Pinpoint the cell where the given text exists, returning its [X, Y] midpoint coordinate. 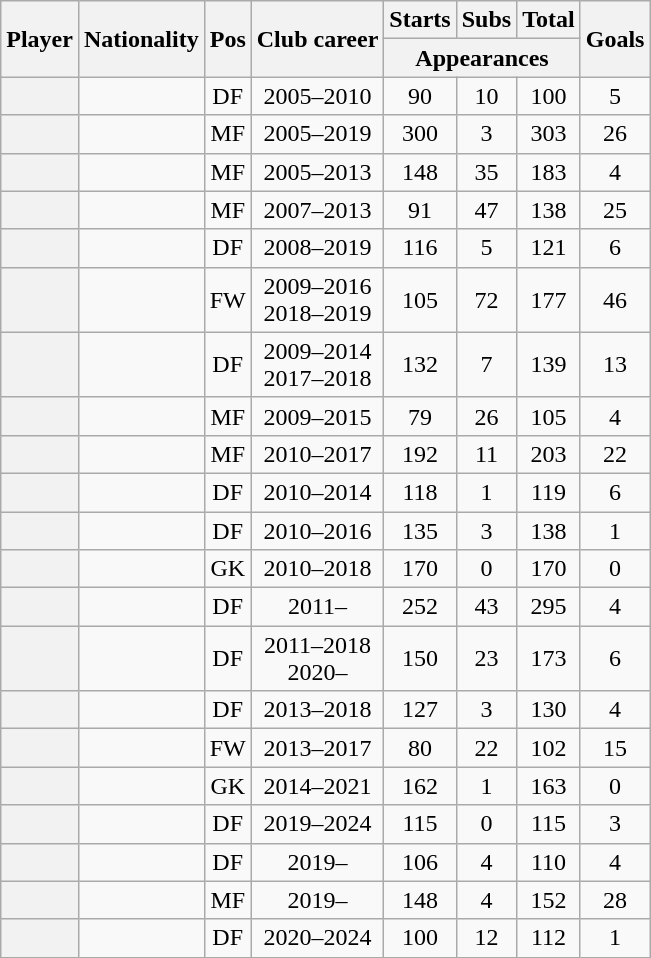
2019–2024 [318, 824]
300 [420, 134]
2007–2013 [318, 210]
15 [615, 748]
112 [549, 938]
Appearances [482, 58]
295 [549, 607]
2013–2017 [318, 748]
43 [486, 607]
Subs [486, 20]
152 [549, 900]
80 [420, 748]
2005–2013 [318, 172]
2009–20142017–2018 [318, 364]
106 [420, 862]
Pos [228, 39]
2009–20162018–2019 [318, 300]
2009–2015 [318, 416]
Starts [420, 20]
35 [486, 172]
2011–20182020– [318, 658]
11 [486, 454]
12 [486, 938]
177 [549, 300]
119 [549, 492]
303 [549, 134]
13 [615, 364]
46 [615, 300]
28 [615, 900]
150 [420, 658]
183 [549, 172]
79 [420, 416]
Goals [615, 39]
135 [420, 531]
118 [420, 492]
203 [549, 454]
2011– [318, 607]
2010–2016 [318, 531]
Player [40, 39]
252 [420, 607]
2014–2021 [318, 786]
127 [420, 710]
2005–2019 [318, 134]
116 [420, 248]
7 [486, 364]
47 [486, 210]
2010–2017 [318, 454]
163 [549, 786]
2010–2014 [318, 492]
91 [420, 210]
110 [549, 862]
72 [486, 300]
2013–2018 [318, 710]
2020–2024 [318, 938]
90 [420, 96]
Nationality [141, 39]
132 [420, 364]
2005–2010 [318, 96]
23 [486, 658]
102 [549, 748]
Total [549, 20]
10 [486, 96]
162 [420, 786]
Club career [318, 39]
173 [549, 658]
25 [615, 210]
121 [549, 248]
192 [420, 454]
139 [549, 364]
2010–2018 [318, 569]
2008–2019 [318, 248]
130 [549, 710]
